Identify which cell holds the provided text, then report its (X, Y) central coordinate. 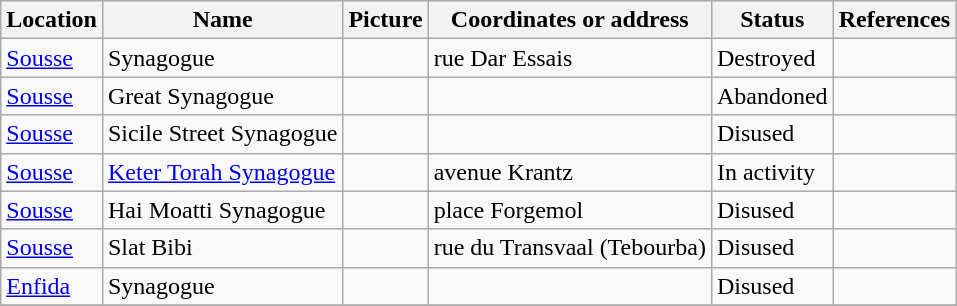
Abandoned (772, 96)
Coordinates or address (570, 20)
Picture (386, 20)
Enfida (52, 286)
rue du Transvaal (Tebourba) (570, 248)
Keter Torah Synagogue (222, 172)
rue Dar Essais (570, 58)
avenue Krantz (570, 172)
Great Synagogue (222, 96)
Name (222, 20)
Sicile Street Synagogue (222, 134)
Destroyed (772, 58)
place Forgemol (570, 210)
Slat Bibi (222, 248)
Status (772, 20)
In activity (772, 172)
Hai Moatti Synagogue (222, 210)
References (894, 20)
Location (52, 20)
